Output the (X, Y) coordinate of the center of the cell containing the given text.  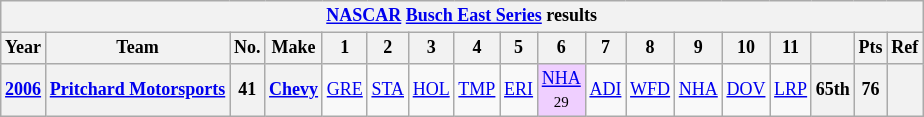
GRE (344, 90)
41 (248, 90)
Chevy (294, 90)
11 (791, 48)
Team (137, 48)
8 (650, 48)
Make (294, 48)
NHA 29 (561, 90)
2 (388, 48)
5 (519, 48)
HOL (431, 90)
Pritchard Motorsports (137, 90)
9 (698, 48)
2006 (24, 90)
NASCAR Busch East Series results (462, 16)
10 (746, 48)
NHA (698, 90)
TMP (477, 90)
No. (248, 48)
1 (344, 48)
ADI (606, 90)
76 (870, 90)
STA (388, 90)
ERI (519, 90)
4 (477, 48)
DOV (746, 90)
Pts (870, 48)
LRP (791, 90)
Ref (905, 48)
6 (561, 48)
3 (431, 48)
WFD (650, 90)
65th (832, 90)
Year (24, 48)
7 (606, 48)
